Pinpoint the cell where the given text exists, returning its (x, y) midpoint coordinate. 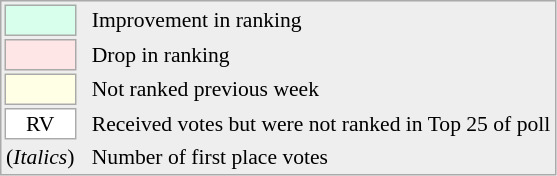
(Italics) (40, 156)
Drop in ranking (320, 55)
Improvement in ranking (320, 20)
Not ranked previous week (320, 90)
Number of first place votes (320, 156)
Received votes but were not ranked in Top 25 of poll (320, 124)
RV (40, 124)
